Detect which cell encompasses the target text, then output its [x, y] center coordinate. 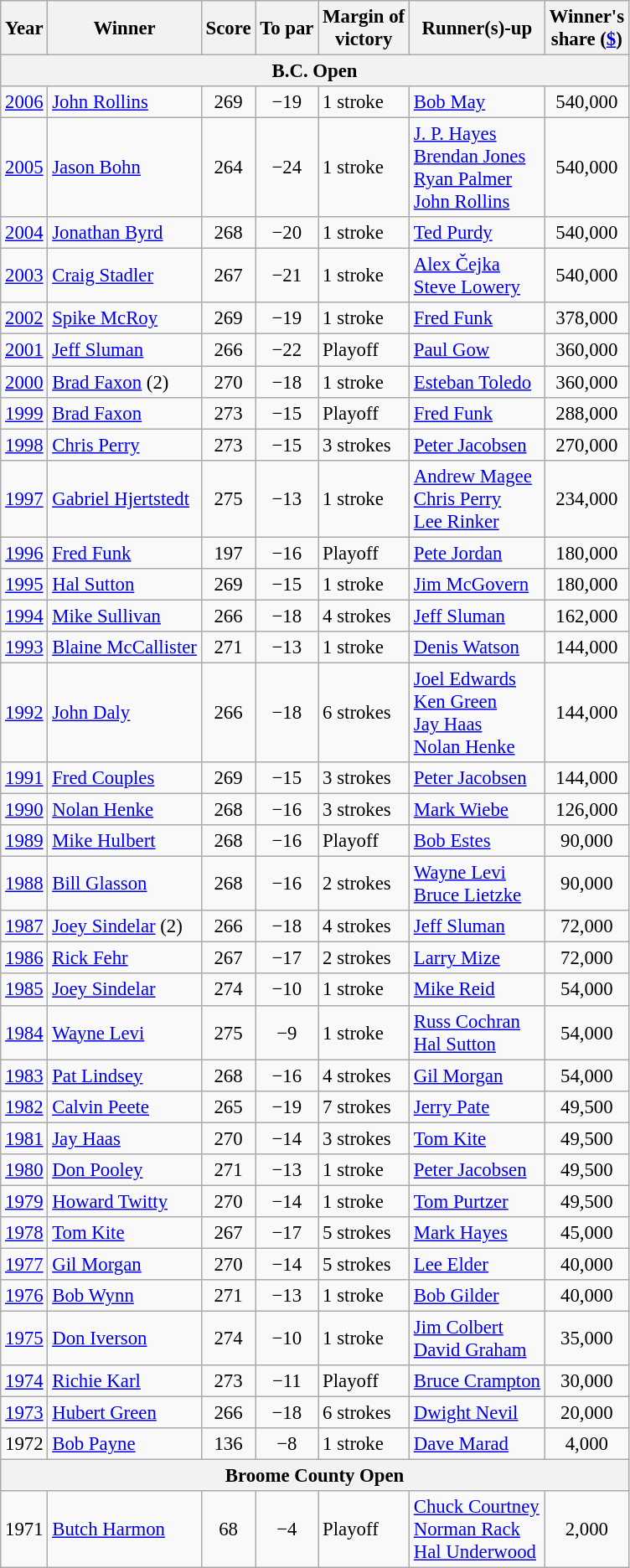
−11 [287, 1381]
Mike Sullivan [124, 616]
−22 [287, 350]
Score [228, 28]
Denis Watson [477, 647]
Larry Mize [477, 958]
Esteban Toledo [477, 382]
2002 [24, 319]
Alex Čejka Steve Lowery [477, 276]
Dave Marad [477, 1444]
Gabriel Hjertstedt [124, 498]
Winner'sshare ($) [586, 28]
2000 [24, 382]
1973 [24, 1413]
2004 [24, 233]
2003 [24, 276]
Nolan Henke [124, 810]
Howard Twitty [124, 1201]
68 [228, 1529]
264 [228, 168]
To par [287, 28]
270,000 [586, 445]
378,000 [586, 319]
Blaine McCallister [124, 647]
Joel Edwards Ken Green Jay Haas Nolan Henke [477, 712]
Fred Couples [124, 778]
Jerry Pate [477, 1106]
1989 [24, 841]
Jay Haas [124, 1138]
1991 [24, 778]
35,000 [586, 1338]
2,000 [586, 1529]
1978 [24, 1233]
1981 [24, 1138]
Andrew Magee Chris Perry Lee Rinker [477, 498]
1996 [24, 553]
Richie Karl [124, 1381]
1987 [24, 926]
John Rollins [124, 102]
Russ Cochran Hal Sutton [477, 1032]
Paul Gow [477, 350]
1979 [24, 1201]
Bruce Crampton [477, 1381]
Dwight Nevil [477, 1413]
1993 [24, 647]
−20 [287, 233]
−24 [287, 168]
Rick Fehr [124, 958]
Bob Estes [477, 841]
1994 [24, 616]
Jim Colbert David Graham [477, 1338]
Wayne Levi Bruce Lietzke [477, 885]
Spike McRoy [124, 319]
288,000 [586, 413]
1982 [24, 1106]
1980 [24, 1170]
1998 [24, 445]
Bob Gilder [477, 1296]
Jim McGovern [477, 585]
Year [24, 28]
197 [228, 553]
−4 [287, 1529]
126,000 [586, 810]
234,000 [586, 498]
Lee Elder [477, 1264]
1999 [24, 413]
Calvin Peete [124, 1106]
30,000 [586, 1381]
1983 [24, 1075]
Wayne Levi [124, 1032]
John Daly [124, 712]
1990 [24, 810]
B.C. Open [315, 71]
Brad Faxon [124, 413]
162,000 [586, 616]
2001 [24, 350]
Bob Payne [124, 1444]
1985 [24, 990]
Mike Reid [477, 990]
Bob May [477, 102]
1974 [24, 1381]
Mark Hayes [477, 1233]
Bob Wynn [124, 1296]
1997 [24, 498]
Joey Sindelar (2) [124, 926]
1976 [24, 1296]
Pat Lindsey [124, 1075]
1975 [24, 1338]
1977 [24, 1264]
Pete Jordan [477, 553]
Butch Harmon [124, 1529]
1986 [24, 958]
1995 [24, 585]
136 [228, 1444]
−8 [287, 1444]
265 [228, 1106]
Chris Perry [124, 445]
Hal Sutton [124, 585]
1992 [24, 712]
Mark Wiebe [477, 810]
Ted Purdy [477, 233]
4,000 [586, 1444]
−21 [287, 276]
Chuck Courtney Norman Rack Hal Underwood [477, 1529]
Jonathan Byrd [124, 233]
J. P. Hayes Brendan Jones Ryan Palmer John Rollins [477, 168]
45,000 [586, 1233]
Mike Hulbert [124, 841]
Jason Bohn [124, 168]
Winner [124, 28]
Brad Faxon (2) [124, 382]
1988 [24, 885]
2006 [24, 102]
Tom Purtzer [477, 1201]
Craig Stadler [124, 276]
Runner(s)-up [477, 28]
Hubert Green [124, 1413]
−9 [287, 1032]
1971 [24, 1529]
Joey Sindelar [124, 990]
Don Pooley [124, 1170]
7 strokes [364, 1106]
Broome County Open [315, 1476]
Margin ofvictory [364, 28]
Don Iverson [124, 1338]
1984 [24, 1032]
20,000 [586, 1413]
1972 [24, 1444]
2005 [24, 168]
Bill Glasson [124, 885]
